Return the [X, Y] coordinate for the center point of the cell that contains the specified text.  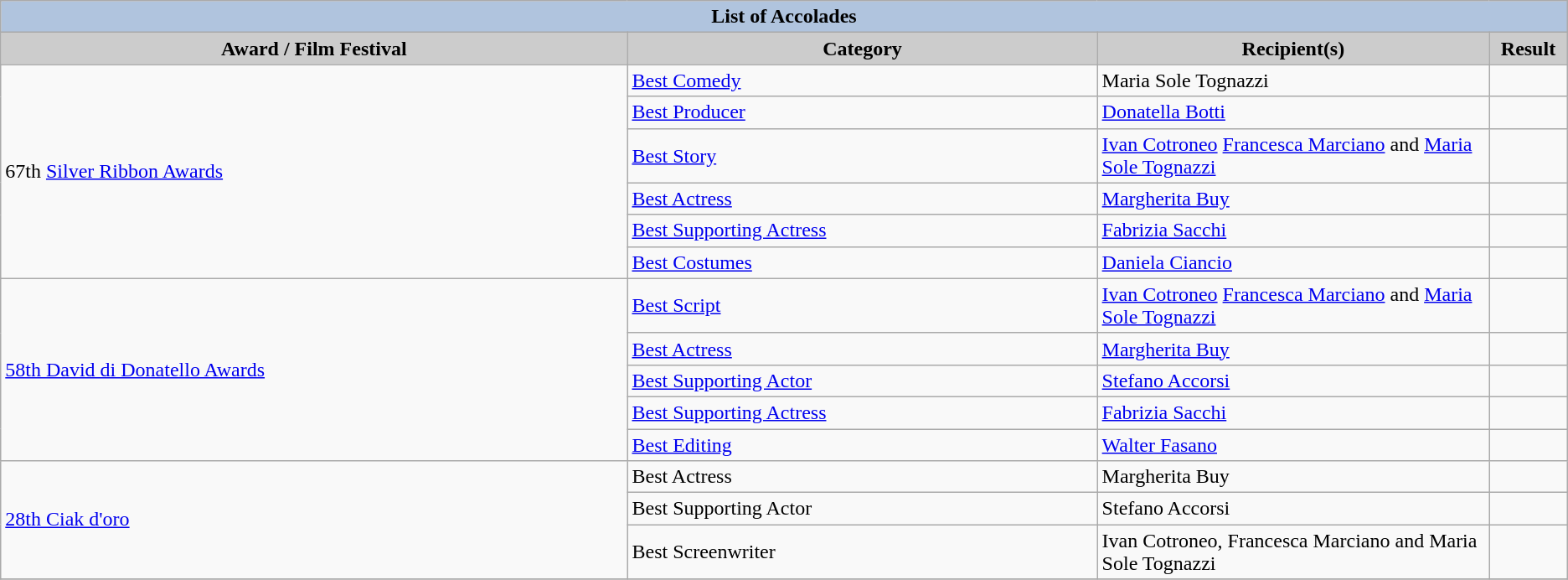
28th Ciak d'oro [314, 520]
Award / Film Festival [314, 49]
Daniela Ciancio [1293, 262]
List of Accolades [784, 17]
Best Screenwriter [863, 552]
Walter Fasano [1293, 445]
Maria Sole Tognazzi [1293, 80]
Recipient(s) [1293, 49]
58th David di Donatello Awards [314, 369]
Best Comedy [863, 80]
Best Costumes [863, 262]
67th Silver Ribbon Awards [314, 171]
Best Script [863, 305]
Donatella Botti [1293, 112]
Category [863, 49]
Best Editing [863, 445]
Best Story [863, 156]
Ivan Cotroneo, Francesca Marciano and Maria Sole Tognazzi [1293, 552]
Result [1529, 49]
Best Producer [863, 112]
